Search for the cell housing the specified text and yield its [x, y] center coordinate. 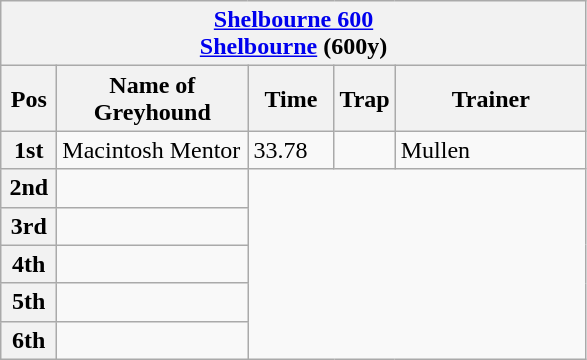
Macintosh Mentor [152, 150]
Pos [29, 98]
5th [29, 302]
6th [29, 340]
Time [291, 98]
33.78 [291, 150]
3rd [29, 226]
Trainer [490, 98]
Shelbourne 600 Shelbourne (600y) [294, 34]
4th [29, 264]
Name of Greyhound [152, 98]
2nd [29, 188]
Trap [364, 98]
1st [29, 150]
Mullen [490, 150]
